From the cell containing the given text, extract its center point as (X, Y) coordinate. 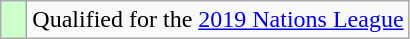
Qualified for the 2019 Nations League (218, 20)
